Provide the (X, Y) coordinate of the cell's center where the given text is located.  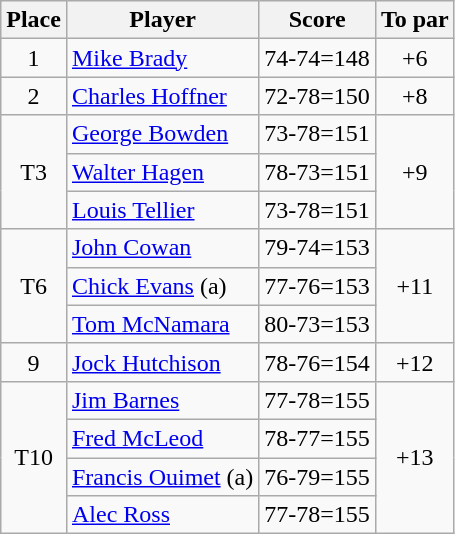
George Bowden (162, 134)
Tom McNamara (162, 324)
+8 (414, 96)
Jim Barnes (162, 400)
+6 (414, 58)
+9 (414, 172)
78-77=155 (318, 438)
Player (162, 20)
T3 (34, 172)
74-74=148 (318, 58)
Chick Evans (a) (162, 286)
77-76=153 (318, 286)
2 (34, 96)
79-74=153 (318, 248)
78-73=151 (318, 172)
To par (414, 20)
76-79=155 (318, 477)
+13 (414, 457)
John Cowan (162, 248)
T10 (34, 457)
Jock Hutchison (162, 362)
Charles Hoffner (162, 96)
Score (318, 20)
T6 (34, 286)
+11 (414, 286)
Fred McLeod (162, 438)
1 (34, 58)
72-78=150 (318, 96)
Walter Hagen (162, 172)
Louis Tellier (162, 210)
Mike Brady (162, 58)
Francis Ouimet (a) (162, 477)
Place (34, 20)
Alec Ross (162, 515)
78-76=154 (318, 362)
80-73=153 (318, 324)
+12 (414, 362)
9 (34, 362)
